Determine the [x, y] coordinate at the center of the cell enclosing the given text.  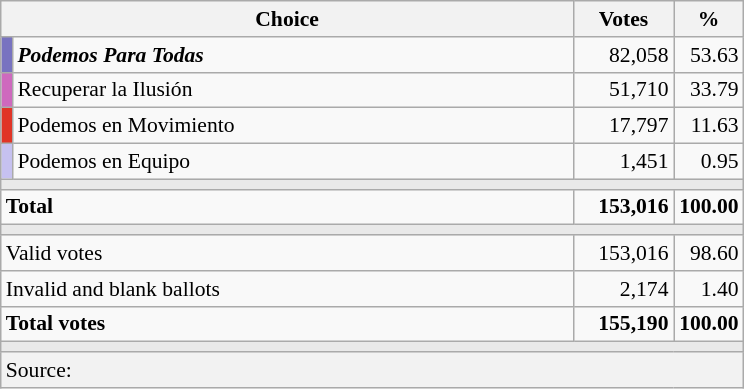
98.60 [709, 253]
1,451 [623, 162]
11.63 [709, 126]
Choice [288, 19]
1.40 [709, 289]
53.63 [709, 55]
2,174 [623, 289]
Total votes [288, 324]
Recuperar la Ilusión [292, 90]
51,710 [623, 90]
% [709, 19]
82,058 [623, 55]
Podemos en Equipo [292, 162]
0.95 [709, 162]
155,190 [623, 324]
Podemos Para Todas [292, 55]
Invalid and blank ballots [288, 289]
17,797 [623, 126]
Valid votes [288, 253]
Podemos en Movimiento [292, 126]
33.79 [709, 90]
Total [288, 207]
Source: [372, 370]
Votes [623, 19]
